Search for the cell housing the specified text and yield its (X, Y) center coordinate. 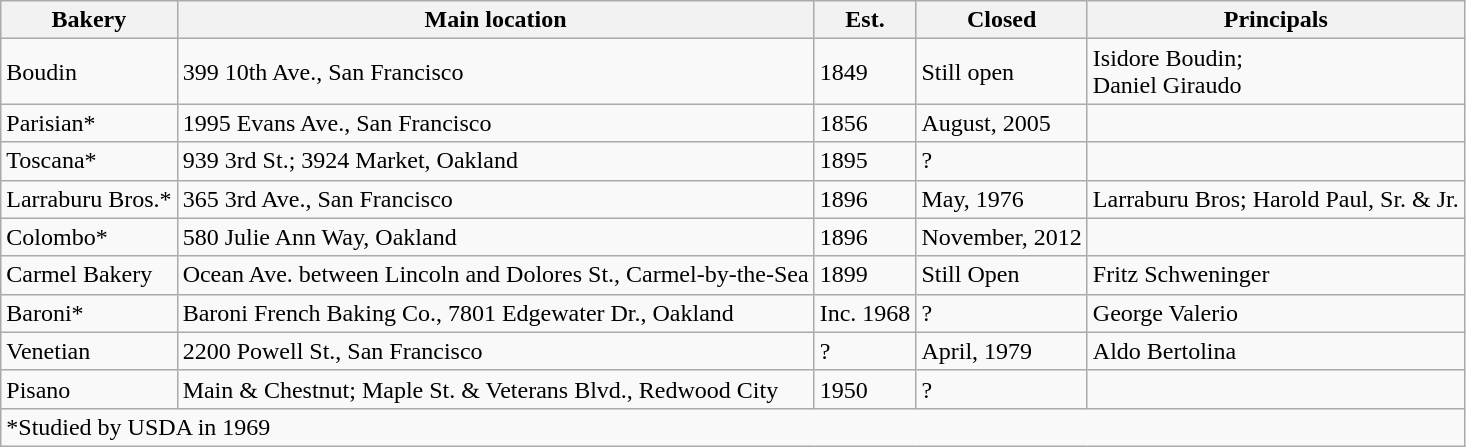
Est. (865, 20)
Colombo* (89, 237)
1856 (865, 123)
1899 (865, 275)
365 3rd Ave., San Francisco (496, 199)
1995 Evans Ave., San Francisco (496, 123)
Still open (1002, 72)
Aldo Bertolina (1276, 351)
Main & Chestnut; Maple St. & Veterans Blvd., Redwood City (496, 389)
Closed (1002, 20)
Pisano (89, 389)
Isidore Boudin;Daniel Giraudo (1276, 72)
Toscana* (89, 161)
Principals (1276, 20)
Carmel Bakery (89, 275)
Ocean Ave. between Lincoln and Dolores St., Carmel-by-the-Sea (496, 275)
Baroni* (89, 313)
Main location (496, 20)
939 3rd St.; 3924 Market, Oakland (496, 161)
1950 (865, 389)
Still Open (1002, 275)
1849 (865, 72)
Bakery (89, 20)
Baroni French Baking Co., 7801 Edgewater Dr., Oakland (496, 313)
August, 2005 (1002, 123)
Inc. 1968 (865, 313)
*Studied by USDA in 1969 (733, 427)
George Valerio (1276, 313)
Fritz Schweninger (1276, 275)
November, 2012 (1002, 237)
399 10th Ave., San Francisco (496, 72)
2200 Powell St., San Francisco (496, 351)
Boudin (89, 72)
May, 1976 (1002, 199)
Larraburu Bros; Harold Paul, Sr. & Jr. (1276, 199)
Parisian* (89, 123)
Venetian (89, 351)
1895 (865, 161)
Larraburu Bros.* (89, 199)
580 Julie Ann Way, Oakland (496, 237)
April, 1979 (1002, 351)
